Extract the (x, y) coordinate from the center of the cell holding the provided text.  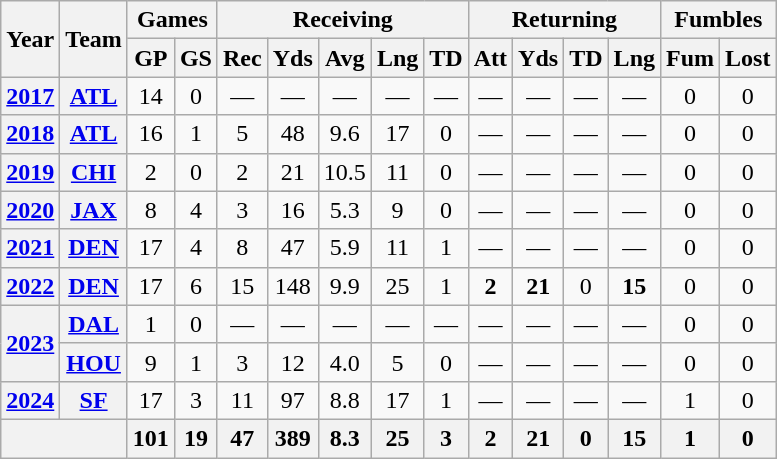
148 (292, 286)
5.3 (344, 210)
9.6 (344, 134)
JAX (94, 210)
Year (30, 39)
12 (292, 362)
9.9 (344, 286)
389 (292, 438)
2020 (30, 210)
14 (150, 96)
Fumbles (718, 20)
HOU (94, 362)
Receiving (342, 20)
6 (196, 286)
Rec (242, 58)
101 (150, 438)
97 (292, 400)
GP (150, 58)
2018 (30, 134)
CHI (94, 172)
2022 (30, 286)
2017 (30, 96)
4.0 (344, 362)
DAL (94, 324)
5.9 (344, 248)
2024 (30, 400)
8.3 (344, 438)
48 (292, 134)
Returning (564, 20)
19 (196, 438)
SF (94, 400)
2021 (30, 248)
10.5 (344, 172)
2023 (30, 343)
Lost (748, 58)
Team (94, 39)
Games (172, 20)
2019 (30, 172)
GS (196, 58)
Att (490, 58)
Fum (690, 58)
Avg (344, 58)
8.8 (344, 400)
